Pinpoint the cell where the given text exists, returning its (X, Y) midpoint coordinate. 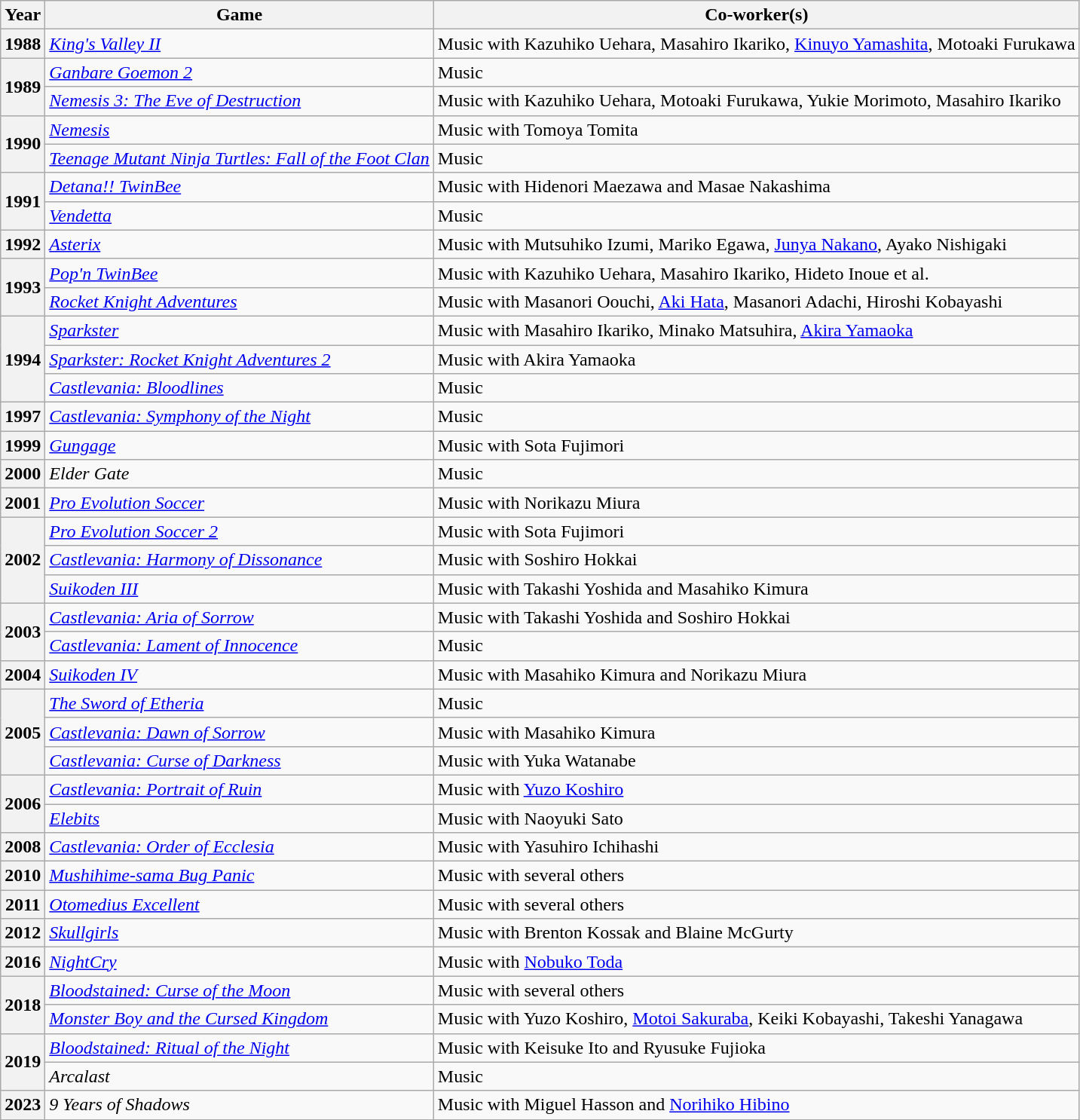
King's Valley II (240, 44)
2008 (23, 847)
Castlevania: Lament of Innocence (240, 646)
Bloodstained: Ritual of the Night (240, 1048)
Gungage (240, 445)
Castlevania: Dawn of Sorrow (240, 732)
2000 (23, 474)
Music with Soshiro Hokkai (757, 560)
Music with Mutsuhiko Izumi, Mariko Egawa, Junya Nakano, Ayako Nishigaki (757, 244)
2006 (23, 803)
Game (240, 15)
Castlevania: Symphony of the Night (240, 417)
2003 (23, 632)
1989 (23, 87)
Sparkster (240, 330)
Music with Akira Yamaoka (757, 360)
Monster Boy and the Cursed Kingdom (240, 1019)
Year (23, 15)
Music with Brenton Kossak and Blaine McGurty (757, 933)
Music with Norikazu Miura (757, 503)
Music with Masanori Oouchi, Aki Hata, Masanori Adachi, Hiroshi Kobayashi (757, 301)
Music with Yuzo Koshiro (757, 789)
Co-worker(s) (757, 15)
Nemesis (240, 130)
Music with Yuzo Koshiro, Motoi Sakuraba, Keiki Kobayashi, Takeshi Yanagawa (757, 1019)
2001 (23, 503)
Nemesis 3: The Eve of Destruction (240, 101)
Otomedius Excellent (240, 904)
2002 (23, 560)
Castlevania: Portrait of Ruin (240, 789)
Music with Kazuhiko Uehara, Masahiro Ikariko, Hideto Inoue et al. (757, 273)
2011 (23, 904)
2010 (23, 876)
Music with Kazuhiko Uehara, Motoaki Furukawa, Yukie Morimoto, Masahiro Ikariko (757, 101)
Castlevania: Bloodlines (240, 388)
Skullgirls (240, 933)
Music with Naoyuki Sato (757, 818)
Arcalast (240, 1076)
Vendetta (240, 216)
Music with Masahiro Ikariko, Minako Matsuhira, Akira Yamaoka (757, 330)
2012 (23, 933)
1994 (23, 359)
Rocket Knight Adventures (240, 301)
Music with Takashi Yoshida and Masahiko Kimura (757, 589)
The Sword of Etheria (240, 703)
Music with Miguel Hasson and Norihiko Hibino (757, 1105)
1999 (23, 445)
Castlevania: Aria of Sorrow (240, 617)
Bloodstained: Curse of the Moon (240, 990)
2005 (23, 732)
1991 (23, 201)
Music with Tomoya Tomita (757, 130)
1992 (23, 244)
2018 (23, 1005)
Pro Evolution Soccer 2 (240, 531)
1988 (23, 44)
Pro Evolution Soccer (240, 503)
Suikoden III (240, 589)
Asterix (240, 244)
Music with Yuka Watanabe (757, 760)
Sparkster: Rocket Knight Adventures 2 (240, 360)
Elebits (240, 818)
Suikoden IV (240, 675)
Music with Kazuhiko Uehara, Masahiro Ikariko, Kinuyo Yamashita, Motoaki Furukawa (757, 44)
Detana!! TwinBee (240, 187)
NightCry (240, 962)
Music with Hidenori Maezawa and Masae Nakashima (757, 187)
Mushihime-sama Bug Panic (240, 876)
Teenage Mutant Ninja Turtles: Fall of the Foot Clan (240, 158)
2019 (23, 1062)
Music with Nobuko Toda (757, 962)
1990 (23, 144)
Ganbare Goemon 2 (240, 72)
Music with Keisuke Ito and Ryusuke Fujioka (757, 1048)
Castlevania: Harmony of Dissonance (240, 560)
Castlevania: Order of Ecclesia (240, 847)
2016 (23, 962)
9 Years of Shadows (240, 1105)
1993 (23, 287)
Music with Masahiko Kimura and Norikazu Miura (757, 675)
1997 (23, 417)
Castlevania: Curse of Darkness (240, 760)
2023 (23, 1105)
2004 (23, 675)
Music with Yasuhiro Ichihashi (757, 847)
Music with Takashi Yoshida and Soshiro Hokkai (757, 617)
Pop'n TwinBee (240, 273)
Elder Gate (240, 474)
Music with Masahiko Kimura (757, 732)
